Search for the cell housing the specified text and yield its (X, Y) center coordinate. 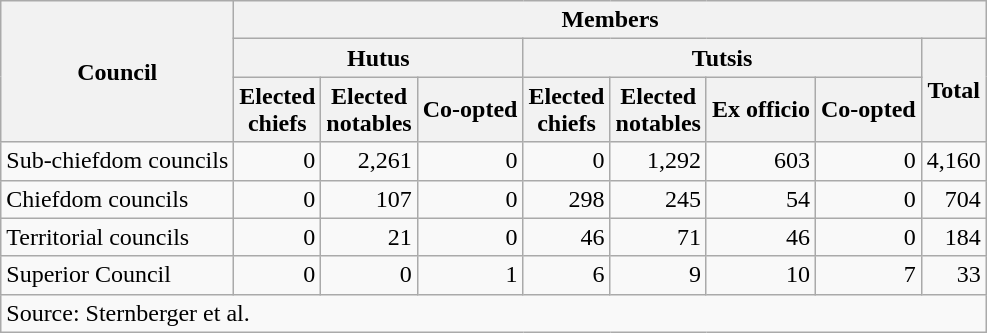
Chiefdom councils (118, 199)
1 (470, 275)
7 (868, 275)
107 (369, 199)
54 (760, 199)
184 (954, 237)
Territorial councils (118, 237)
Council (118, 72)
2,261 (369, 161)
298 (566, 199)
Total (954, 90)
Tutsis (722, 58)
6 (566, 275)
Sub-chiefdom councils (118, 161)
71 (658, 237)
245 (658, 199)
Hutus (378, 58)
Members (610, 20)
1,292 (658, 161)
Superior Council (118, 275)
603 (760, 161)
10 (760, 275)
9 (658, 275)
Source: Sternberger et al. (494, 313)
33 (954, 275)
4,160 (954, 161)
21 (369, 237)
704 (954, 199)
Ex officio (760, 110)
